Scan for the cell matching the given text and deliver its (X, Y) coordinate at center. 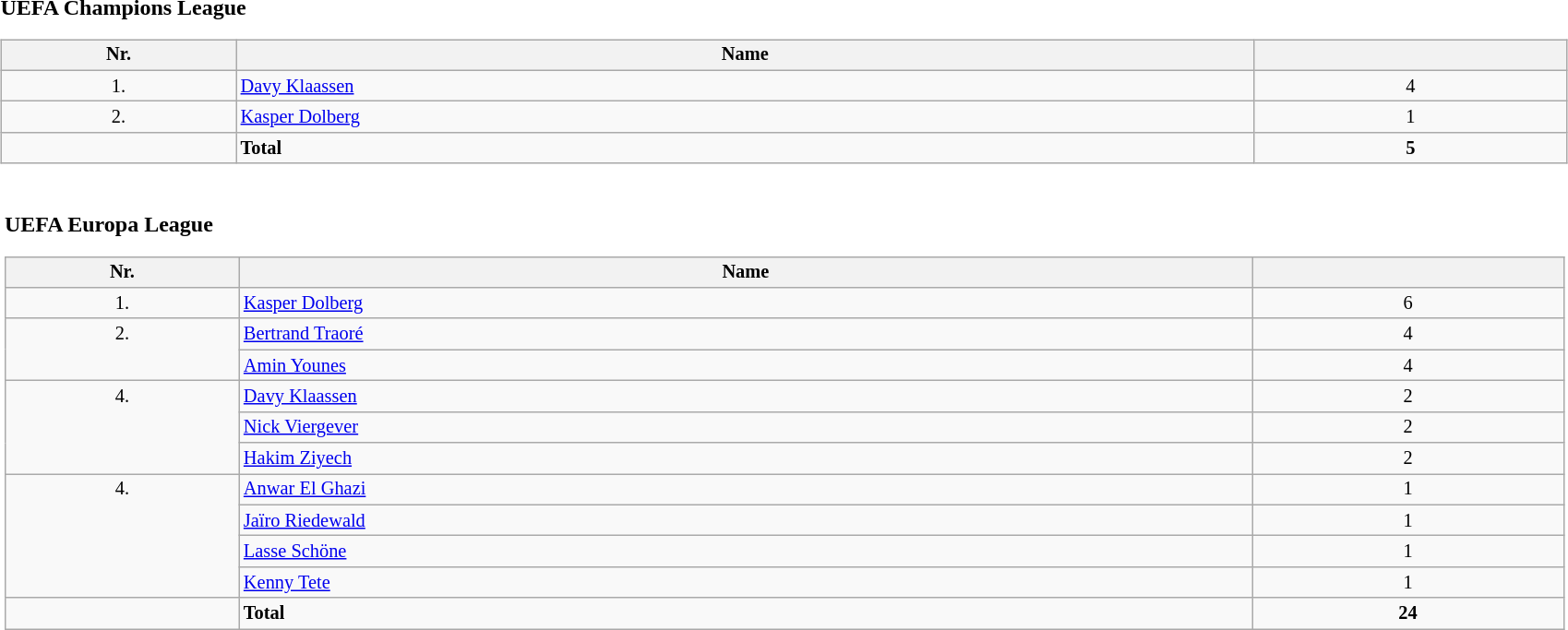
Amin Younes (746, 365)
Jaïro Riedewald (746, 520)
Kenny Tete (746, 583)
24 (1408, 613)
Lasse Schöne (746, 552)
Anwar El Ghazi (746, 490)
Nick Viergever (746, 427)
Bertrand Traoré (746, 334)
Hakim Ziyech (746, 458)
6 (1408, 303)
5 (1410, 149)
